From the cell containing the given text, extract its center point as [x, y] coordinate. 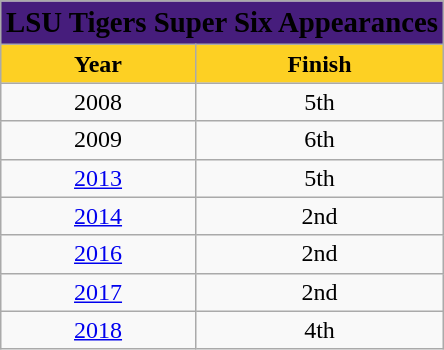
Finish [320, 64]
2016 [98, 254]
4th [320, 330]
2014 [98, 216]
2009 [98, 140]
2008 [98, 102]
2017 [98, 292]
6th [320, 140]
2018 [98, 330]
LSU Tigers Super Six Appearances [222, 23]
2013 [98, 178]
Year [98, 64]
